Determine the (X, Y) coordinate at the center of the cell enclosing the given text.  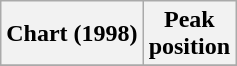
Peakposition (189, 34)
Chart (1998) (72, 34)
